Provide the (X, Y) coordinate of the cell's center where the given text is located.  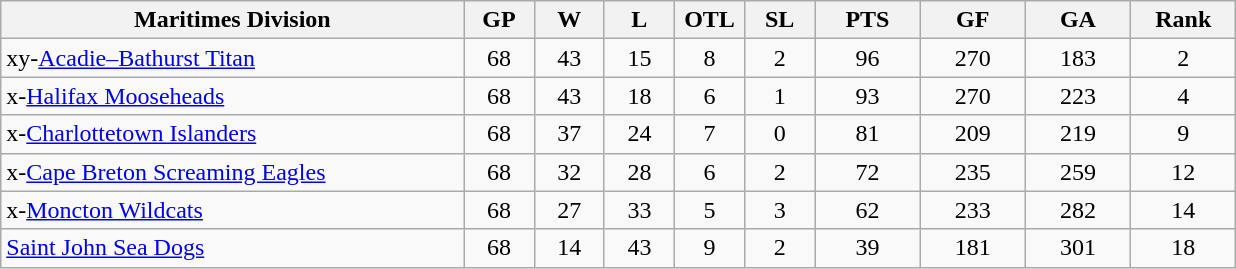
7 (709, 134)
39 (868, 248)
183 (1078, 58)
3 (780, 210)
Maritimes Division (232, 20)
Saint John Sea Dogs (232, 248)
33 (639, 210)
24 (639, 134)
93 (868, 96)
x-Cape Breton Screaming Eagles (232, 172)
219 (1078, 134)
OTL (709, 20)
5 (709, 210)
259 (1078, 172)
x-Moncton Wildcats (232, 210)
235 (972, 172)
x-Charlottetown Islanders (232, 134)
233 (972, 210)
8 (709, 58)
GF (972, 20)
32 (569, 172)
72 (868, 172)
SL (780, 20)
209 (972, 134)
PTS (868, 20)
301 (1078, 248)
181 (972, 248)
37 (569, 134)
1 (780, 96)
4 (1184, 96)
223 (1078, 96)
62 (868, 210)
xy-Acadie–Bathurst Titan (232, 58)
96 (868, 58)
81 (868, 134)
Rank (1184, 20)
GA (1078, 20)
GP (499, 20)
W (569, 20)
x-Halifax Mooseheads (232, 96)
0 (780, 134)
12 (1184, 172)
27 (569, 210)
28 (639, 172)
15 (639, 58)
282 (1078, 210)
L (639, 20)
